Search for the cell housing the specified text and yield its (x, y) center coordinate. 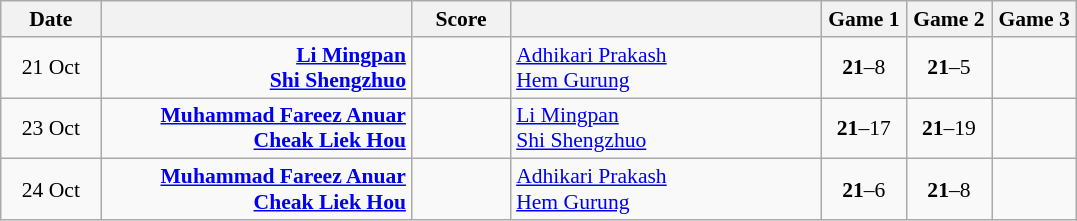
Game 1 (864, 19)
24 Oct (51, 190)
Date (51, 19)
Game 3 (1034, 19)
21 Oct (51, 68)
21–5 (948, 68)
23 Oct (51, 128)
21–17 (864, 128)
Game 2 (948, 19)
21–19 (948, 128)
21–6 (864, 190)
Score (461, 19)
